For the text-containing cell, return its midpoint in (x, y) coordinate format. 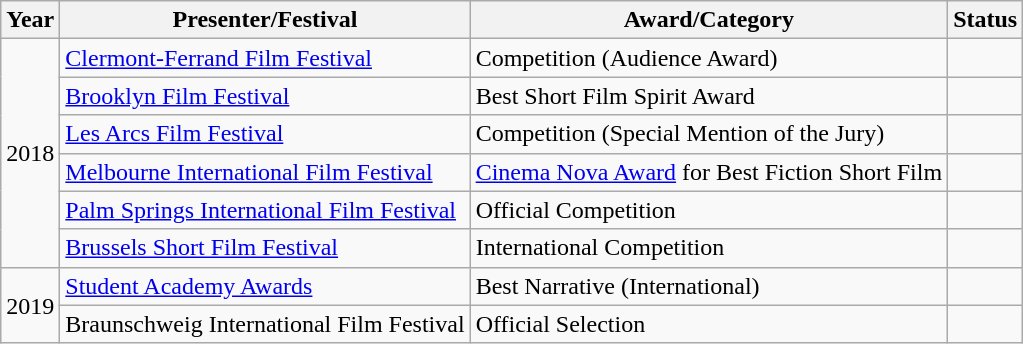
Braunschweig International Film Festival (265, 324)
Melbourne International Film Festival (265, 172)
2019 (30, 305)
Best Short Film Spirit Award (708, 96)
Palm Springs International Film Festival (265, 210)
Presenter/Festival (265, 20)
Brooklyn Film Festival (265, 96)
Status (986, 20)
Clermont-Ferrand Film Festival (265, 58)
Cinema Nova Award for Best Fiction Short Film (708, 172)
Les Arcs Film Festival (265, 134)
Student Academy Awards (265, 286)
Year (30, 20)
Best Narrative (International) (708, 286)
Official Selection (708, 324)
International Competition (708, 248)
Award/Category (708, 20)
Competition (Audience Award) (708, 58)
Brussels Short Film Festival (265, 248)
Official Competition (708, 210)
Competition (Special Mention of the Jury) (708, 134)
2018 (30, 153)
